Detect which cell encompasses the target text, then output its (X, Y) center coordinate. 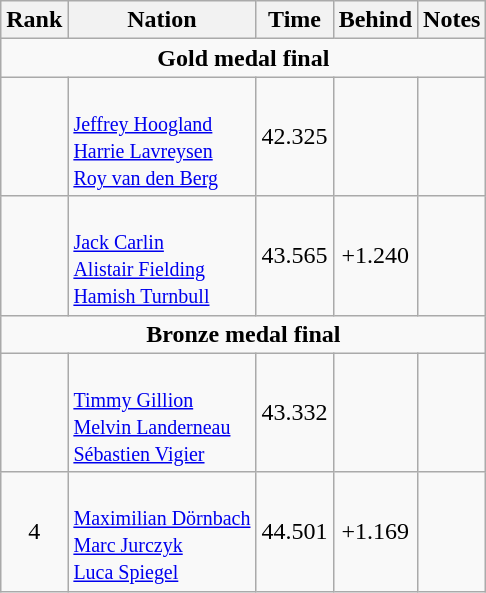
Jeffrey HooglandHarrie LavreysenRoy van den Berg (162, 136)
4 (34, 532)
Notes (452, 20)
Nation (162, 20)
43.565 (294, 256)
43.332 (294, 412)
44.501 (294, 532)
Jack CarlinAlistair FieldingHamish Turnbull (162, 256)
+1.240 (375, 256)
Rank (34, 20)
Bronze medal final (244, 334)
Gold medal final (244, 58)
Behind (375, 20)
Time (294, 20)
+1.169 (375, 532)
Timmy GillionMelvin LanderneauSébastien Vigier (162, 412)
42.325 (294, 136)
Maximilian DörnbachMarc JurczykLuca Spiegel (162, 532)
